From the cell containing the given text, extract its center point as (x, y) coordinate. 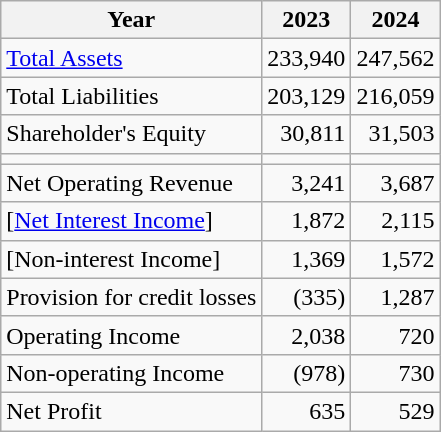
2,038 (306, 335)
Total Assets (132, 58)
720 (396, 335)
730 (396, 373)
203,129 (306, 96)
1,369 (306, 259)
1,287 (396, 297)
(335) (306, 297)
31,503 (396, 134)
30,811 (306, 134)
216,059 (396, 96)
2024 (396, 20)
Provision for credit losses (132, 297)
247,562 (396, 58)
[Non-interest Income] (132, 259)
(978) (306, 373)
[Net Interest Income] (132, 221)
Year (132, 20)
635 (306, 411)
Net Operating Revenue (132, 183)
2023 (306, 20)
Shareholder's Equity (132, 134)
Non-operating Income (132, 373)
2,115 (396, 221)
Net Profit (132, 411)
Total Liabilities (132, 96)
529 (396, 411)
3,241 (306, 183)
3,687 (396, 183)
1,572 (396, 259)
1,872 (306, 221)
233,940 (306, 58)
Operating Income (132, 335)
